Extract the [x, y] coordinate from the center of the cell holding the provided text.  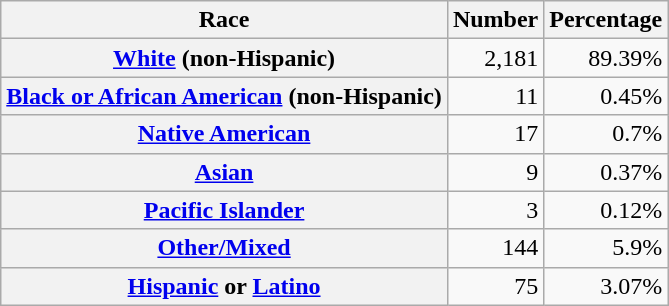
Number [495, 20]
0.12% [606, 210]
Black or African American (non-Hispanic) [224, 96]
9 [495, 172]
5.9% [606, 248]
0.7% [606, 134]
11 [495, 96]
2,181 [495, 58]
Hispanic or Latino [224, 286]
0.45% [606, 96]
89.39% [606, 58]
Asian [224, 172]
144 [495, 248]
0.37% [606, 172]
White (non-Hispanic) [224, 58]
Other/Mixed [224, 248]
3 [495, 210]
Native American [224, 134]
Race [224, 20]
17 [495, 134]
75 [495, 286]
Percentage [606, 20]
Pacific Islander [224, 210]
3.07% [606, 286]
